Capture the cell that displays the provided text and extract its (x, y) central coordinate. 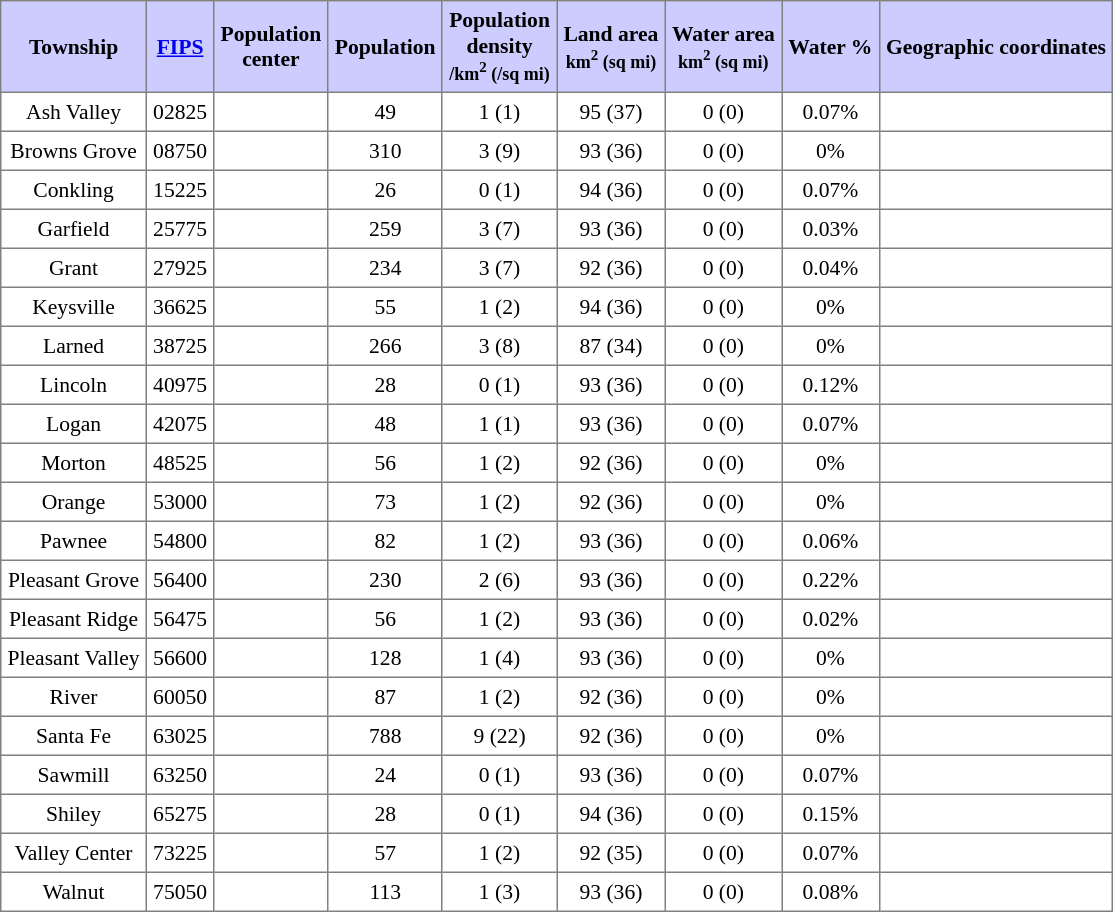
2 (6) (499, 580)
63250 (180, 774)
48 (385, 424)
08750 (180, 150)
02825 (180, 112)
0.22% (831, 580)
95 (37) (611, 112)
65275 (180, 814)
Pleasant Ridge (74, 618)
25775 (180, 228)
57 (385, 852)
Shiley (74, 814)
River (74, 696)
75050 (180, 892)
36625 (180, 306)
Township (74, 47)
Grant (74, 268)
0.04% (831, 268)
Logan (74, 424)
259 (385, 228)
Populationdensity/km2 (/sq mi) (499, 47)
9 (22) (499, 736)
53000 (180, 502)
82 (385, 540)
24 (385, 774)
Santa Fe (74, 736)
310 (385, 150)
Garfield (74, 228)
Land areakm2 (sq mi) (611, 47)
Morton (74, 462)
55 (385, 306)
15225 (180, 190)
Pawnee (74, 540)
0.02% (831, 618)
230 (385, 580)
73225 (180, 852)
54800 (180, 540)
234 (385, 268)
Ash Valley (74, 112)
266 (385, 346)
Larned (74, 346)
Valley Center (74, 852)
60050 (180, 696)
3 (9) (499, 150)
56475 (180, 618)
73 (385, 502)
Sawmill (74, 774)
Populationcenter (271, 47)
27925 (180, 268)
63025 (180, 736)
0.12% (831, 384)
49 (385, 112)
1 (4) (499, 658)
0.08% (831, 892)
26 (385, 190)
Orange (74, 502)
Keysville (74, 306)
Water % (831, 47)
1 (3) (499, 892)
788 (385, 736)
Geographic coordinates (996, 47)
Pleasant Valley (74, 658)
56400 (180, 580)
42075 (180, 424)
0.15% (831, 814)
87 (34) (611, 346)
FIPS (180, 47)
Pleasant Grove (74, 580)
Population (385, 47)
0.06% (831, 540)
Browns Grove (74, 150)
Walnut (74, 892)
113 (385, 892)
48525 (180, 462)
Lincoln (74, 384)
Water areakm2 (sq mi) (723, 47)
40975 (180, 384)
56600 (180, 658)
3 (8) (499, 346)
87 (385, 696)
92 (35) (611, 852)
Conkling (74, 190)
38725 (180, 346)
0.03% (831, 228)
128 (385, 658)
